Return the [x, y] coordinate for the center point of the cell that contains the specified text.  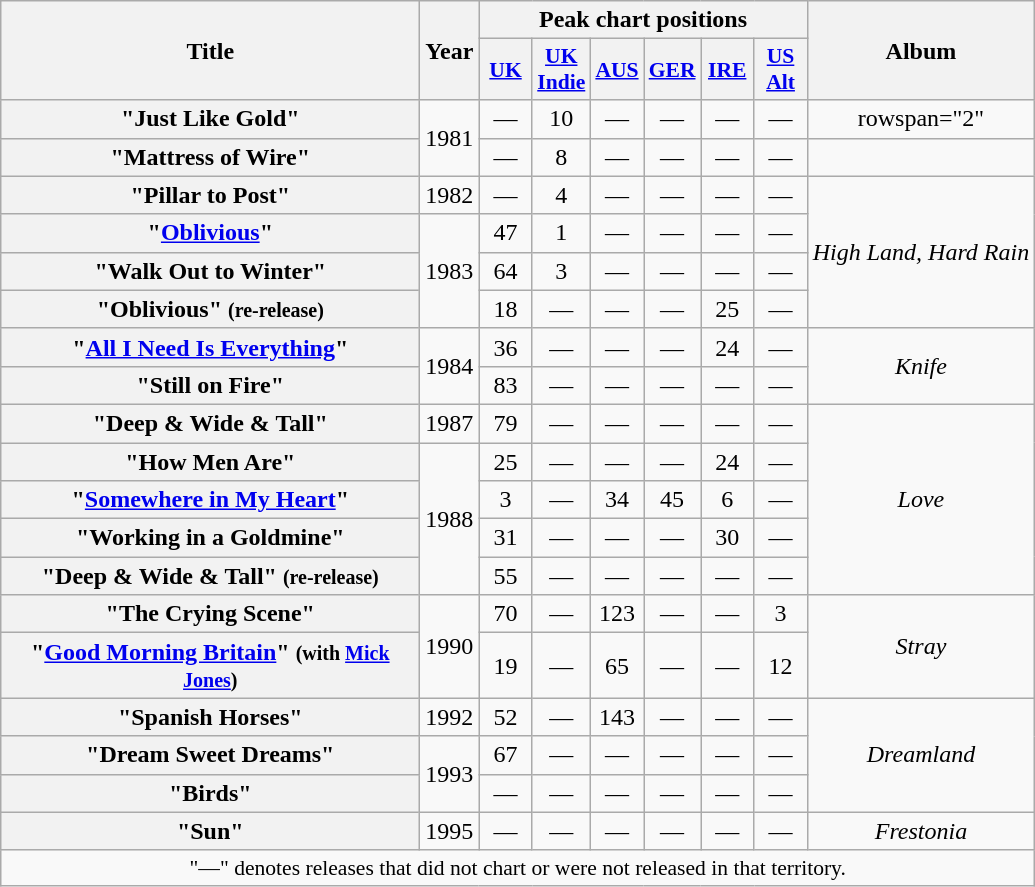
"Good Morning Britain" (with Mick Jones) [210, 666]
Frestonia [921, 831]
1987 [450, 423]
52 [506, 717]
1988 [450, 518]
55 [506, 576]
Album [921, 50]
Love [921, 499]
34 [616, 500]
79 [506, 423]
1992 [450, 717]
19 [506, 666]
"Still on Fire" [210, 385]
"Pillar to Post" [210, 195]
Peak chart positions [643, 20]
47 [506, 233]
UK [506, 70]
US Alt [780, 70]
1 [561, 233]
83 [506, 385]
1993 [450, 774]
"How Men Are" [210, 461]
"Dream Sweet Dreams" [210, 755]
8 [561, 157]
12 [780, 666]
"All I Need Is Everything" [210, 347]
"Sun" [210, 831]
36 [506, 347]
"—" denotes releases that did not chart or were not released in that territory. [518, 868]
1984 [450, 366]
Title [210, 50]
4 [561, 195]
"The Crying Scene" [210, 614]
1981 [450, 138]
64 [506, 271]
30 [728, 538]
18 [506, 309]
"Somewhere in My Heart" [210, 500]
Year [450, 50]
1983 [450, 271]
"Oblivious" (re-release) [210, 309]
"Working in a Goldmine" [210, 538]
GER [672, 70]
Stray [921, 646]
"Spanish Horses" [210, 717]
"Deep & Wide & Tall" [210, 423]
UK Indie [561, 70]
IRE [728, 70]
143 [616, 717]
1982 [450, 195]
123 [616, 614]
65 [616, 666]
Knife [921, 366]
6 [728, 500]
67 [506, 755]
"Birds" [210, 793]
31 [506, 538]
"Deep & Wide & Tall" (re-release) [210, 576]
"Walk Out to Winter" [210, 271]
Dreamland [921, 755]
10 [561, 119]
AUS [616, 70]
"Oblivious" [210, 233]
"Just Like Gold" [210, 119]
1990 [450, 646]
rowspan="2" [921, 119]
1995 [450, 831]
High Land, Hard Rain [921, 252]
45 [672, 500]
70 [506, 614]
"Mattress of Wire" [210, 157]
